Locate the cell with the specified text and output its (x, y) center coordinate. 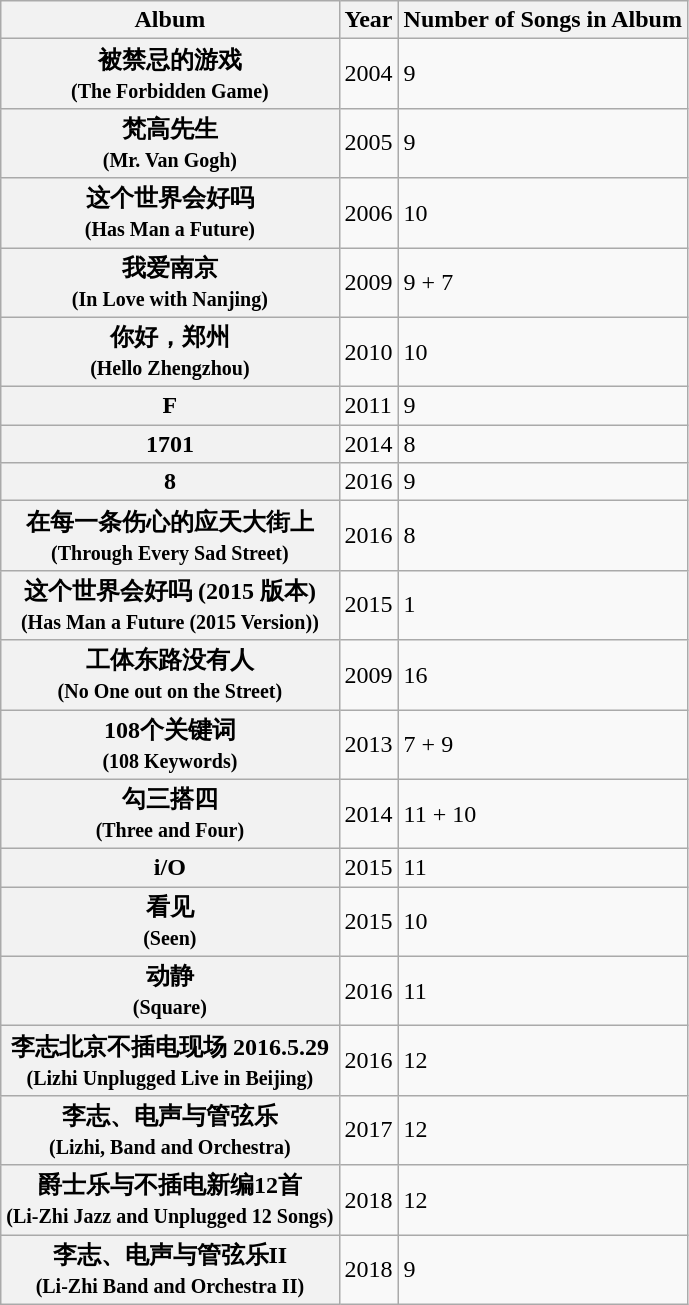
李志、电声与管弦乐II(Li-Zhi Band and Orchestra II) (170, 1269)
Year (368, 20)
工体东路没有人(No One out on the Street) (170, 675)
动静(Square) (170, 991)
李志、电声与管弦乐(Lizhi, Band and Orchestra) (170, 1130)
7 + 9 (542, 745)
2010 (368, 352)
梵高先生(Mr. Van Gogh) (170, 143)
李志北京不插电现场 2016.5.29(Lizhi Unplugged Live in Beijing) (170, 1061)
在每一条伤心的应天大街上(Through Every Sad Street) (170, 536)
F (170, 406)
1701 (170, 444)
这个世界会好吗 (2015 版本)(Has Man a Future (2015 Version)) (170, 605)
被禁忌的游戏(The Forbidden Game) (170, 74)
看见(Seen) (170, 922)
2017 (368, 1130)
2013 (368, 745)
勾三搭四(Three and Four) (170, 814)
2004 (368, 74)
9 + 7 (542, 283)
2006 (368, 213)
Album (170, 20)
108个关键词(108 Keywords) (170, 745)
i/O (170, 868)
11 + 10 (542, 814)
1 (542, 605)
爵士乐与不插电新编12首(Li-Zhi Jazz and Unplugged 12 Songs) (170, 1200)
2011 (368, 406)
你好，郑州(Hello Zhengzhou) (170, 352)
2005 (368, 143)
我爱南京(In Love with Nanjing) (170, 283)
16 (542, 675)
这个世界会好吗(Has Man a Future) (170, 213)
Number of Songs in Album (542, 20)
